Pinpoint the cell where the given text exists, returning its (x, y) midpoint coordinate. 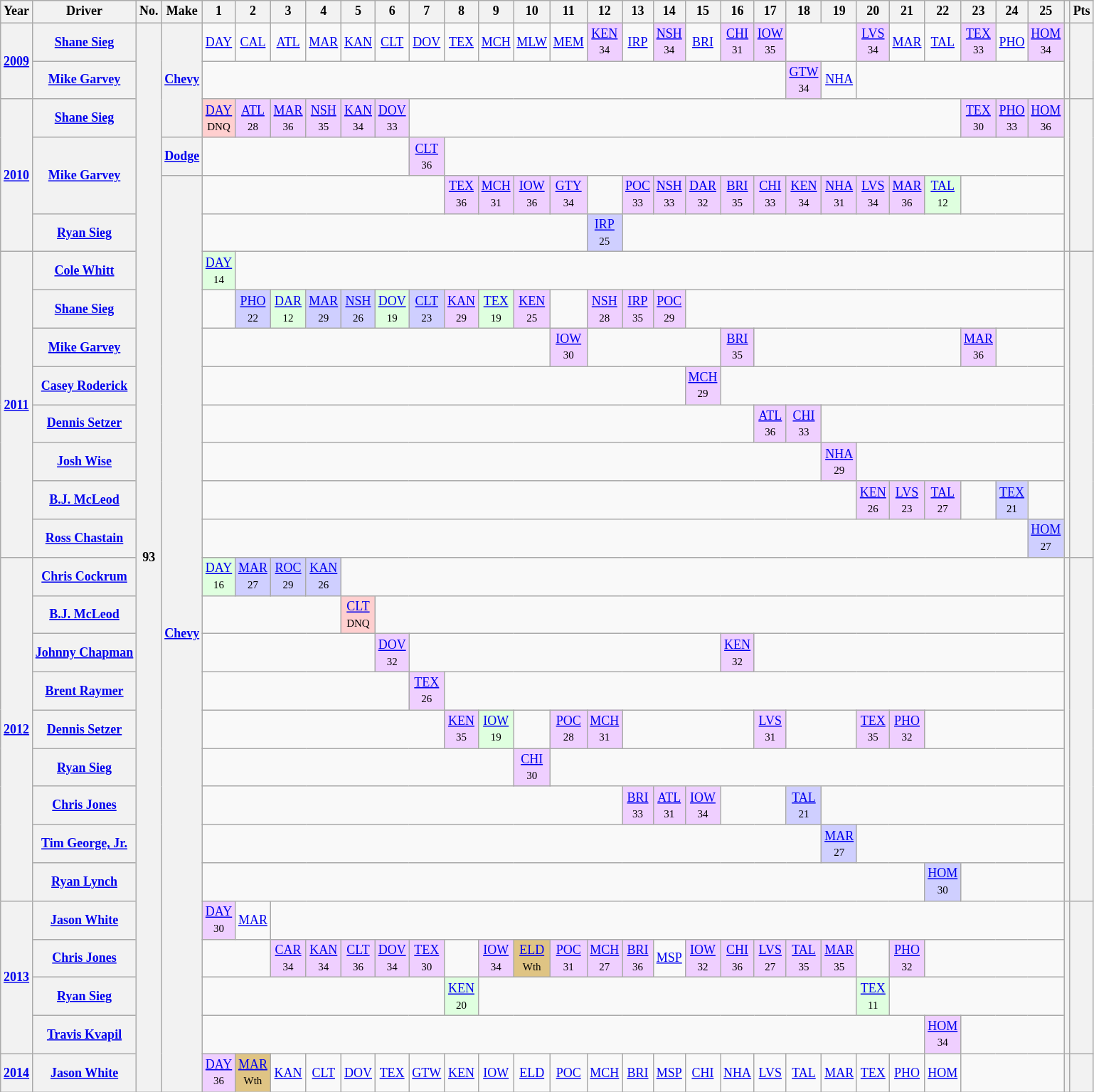
NSH26 (359, 309)
20 (873, 11)
KEN25 (532, 309)
4 (324, 11)
7 (427, 11)
DAR12 (288, 309)
DAY14 (219, 271)
Make (182, 11)
2012 (17, 728)
Cole Whitt (84, 271)
MCH29 (703, 386)
15 (703, 11)
HOM30 (943, 882)
GTY34 (568, 195)
POC (568, 1073)
12 (605, 11)
IRP (638, 42)
2011 (17, 404)
8 (462, 11)
2013 (17, 977)
MLW (532, 42)
NHA31 (839, 195)
CHI (703, 1073)
CLTDNQ (359, 615)
IRP35 (638, 309)
Ryan Lynch (84, 882)
ELD (532, 1073)
HOM (943, 1073)
TEX21 (1011, 500)
24 (1011, 11)
23 (979, 11)
Tim George, Jr. (84, 844)
IOW35 (770, 42)
18 (804, 11)
DAY30 (219, 920)
DAR32 (703, 195)
DOV34 (392, 958)
LVS23 (907, 500)
DAY16 (219, 576)
MCH27 (605, 958)
GTW34 (804, 80)
9 (496, 11)
DOV19 (392, 309)
ATL31 (669, 805)
Johnny Chapman (84, 653)
CAR34 (288, 958)
KEN26 (873, 500)
LVS (770, 1073)
Travis Kvapil (84, 1034)
CHI36 (738, 958)
KAN29 (462, 309)
NSH34 (669, 42)
TEX26 (427, 691)
19 (839, 11)
10 (532, 11)
2 (253, 11)
GTW (427, 1073)
2014 (17, 1073)
NSH33 (669, 195)
PHO22 (253, 309)
11 (568, 11)
ATL28 (253, 118)
MAR29 (324, 309)
17 (770, 11)
POC29 (669, 309)
22 (943, 11)
14 (669, 11)
NHA29 (839, 462)
ROC29 (288, 576)
IOW (496, 1073)
IOW19 (496, 729)
Casey Roderick (84, 386)
POC31 (568, 958)
TAL12 (943, 195)
TEX36 (462, 195)
TAL21 (804, 805)
CAL (253, 42)
Josh Wise (84, 462)
ATL36 (770, 424)
TEX33 (979, 42)
21 (907, 11)
13 (638, 11)
5 (359, 11)
POC28 (568, 729)
DAY (219, 42)
DAY36 (219, 1073)
Dodge (182, 157)
No. (149, 11)
NSH35 (324, 118)
Pts (1081, 11)
KAN26 (324, 576)
2010 (17, 175)
KEN (462, 1073)
TEX35 (873, 729)
DOV33 (392, 118)
IOW30 (568, 347)
Year (17, 11)
BRI33 (638, 805)
3 (288, 11)
TEX19 (496, 309)
ELDWth (532, 958)
93 (149, 558)
IRP25 (605, 233)
CHI30 (532, 768)
POC33 (638, 195)
MEM (568, 42)
BRI36 (638, 958)
DOV32 (392, 653)
MARWth (253, 1073)
PHO33 (1011, 118)
25 (1046, 11)
HOM36 (1046, 118)
ATL (288, 42)
HOM27 (1046, 539)
TAL35 (804, 958)
Chris Cockrum (84, 576)
KEN32 (738, 653)
Ross Chastain (84, 539)
KEN35 (462, 729)
Brent Raymer (84, 691)
16 (738, 11)
DAYDNQ (219, 118)
Driver (84, 11)
MAR35 (839, 958)
1 (219, 11)
2009 (17, 61)
CHI31 (738, 42)
6 (392, 11)
LVS31 (770, 729)
CLT23 (427, 309)
IOW32 (703, 958)
LVS27 (770, 958)
KEN20 (462, 997)
TEX11 (873, 997)
IOW36 (532, 195)
NSH28 (605, 309)
TAL27 (943, 500)
